Capture the cell that displays the provided text and extract its (x, y) central coordinate. 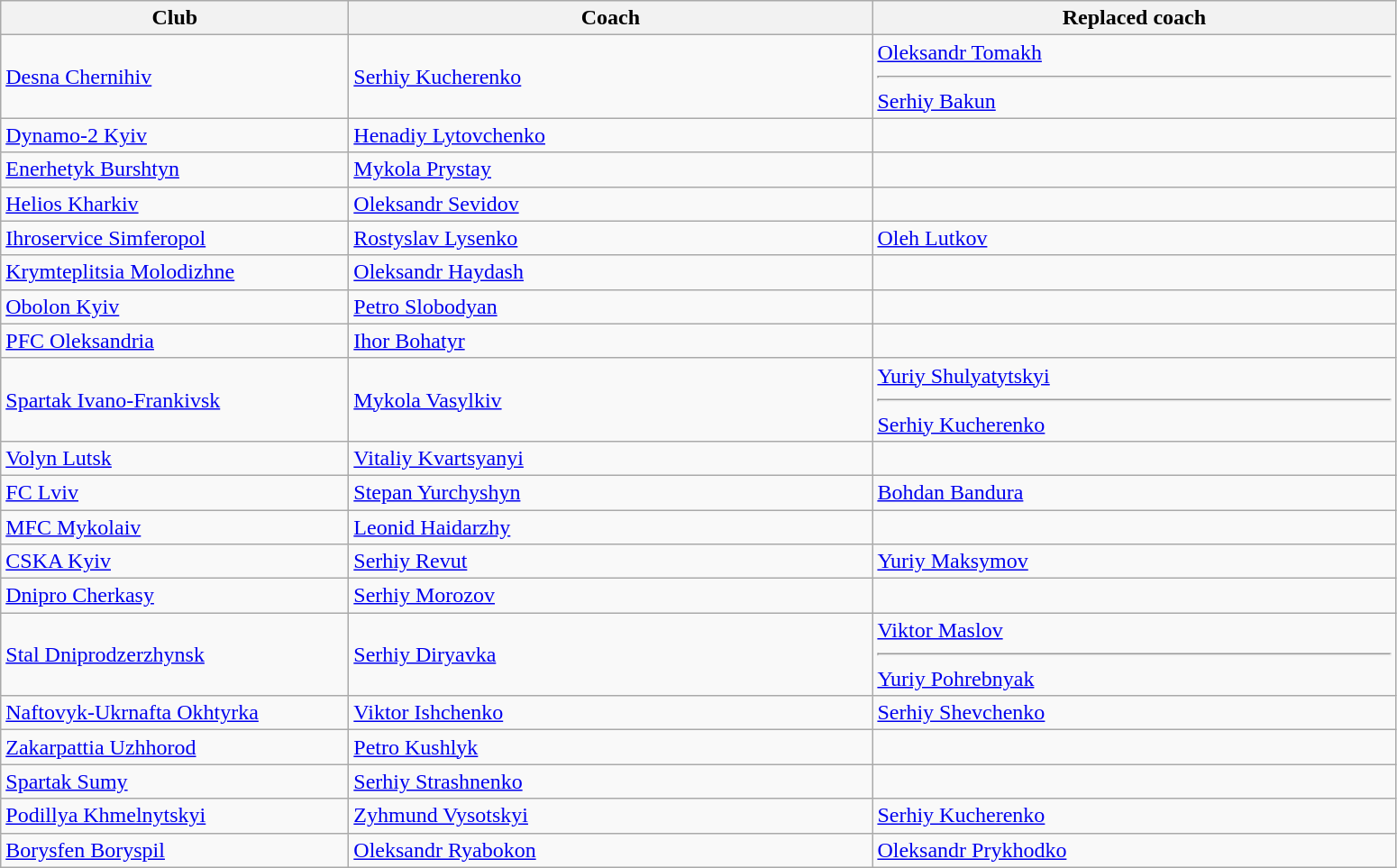
Stepan Yurchyshyn (611, 492)
Henadiy Lytovchenko (611, 135)
Viktor Maslov Yuriy Pohrebnyak (1134, 654)
Volyn Lutsk (175, 458)
Spartak Sumy (175, 781)
Zyhmund Vysotskyi (611, 816)
Coach (611, 18)
Serhiy Diryavka (611, 654)
Enerhetyk Burshtyn (175, 169)
Serhiy Shevchenko (1134, 713)
Helios Kharkiv (175, 204)
Mykola Prystay (611, 169)
Oleksandr Ryabokon (611, 850)
Ihor Bohatyr (611, 341)
CSKA Kyiv (175, 562)
Petro Slobodyan (611, 306)
Obolon Kyiv (175, 306)
Zakarpattia Uzhhorod (175, 747)
Viktor Ishchenko (611, 713)
Petro Kushlyk (611, 747)
Bohdan Bandura (1134, 492)
Oleksandr Sevidov (611, 204)
Desna Chernihiv (175, 77)
Serhiy Strashnenko (611, 781)
Yuriy Maksymov (1134, 562)
Spartak Ivano-Frankivsk (175, 399)
Krymteplitsia Molodizhne (175, 272)
MFC Mykolaiv (175, 527)
Ihroservice Simferopol (175, 238)
Rostyslav Lysenko (611, 238)
Leonid Haidarzhy (611, 527)
Club (175, 18)
Yuriy Shulyatytskyi Serhiy Kucherenko (1134, 399)
Oleksandr Prykhodko (1134, 850)
Serhiy Morozov (611, 596)
PFC Oleksandria (175, 341)
Naftovyk-Ukrnafta Okhtyrka (175, 713)
Dynamo-2 Kyiv (175, 135)
Serhiy Revut (611, 562)
FC Lviv (175, 492)
Replaced coach (1134, 18)
Vitaliy Kvartsyanyi (611, 458)
Oleksandr Haydash (611, 272)
Stal Dniprodzerzhynsk (175, 654)
Oleh Lutkov (1134, 238)
Oleksandr Tomakh Serhiy Bakun (1134, 77)
Dnipro Cherkasy (175, 596)
Borysfen Boryspil (175, 850)
Mykola Vasylkiv (611, 399)
Podillya Khmelnytskyi (175, 816)
